Scan for the cell matching the given text and deliver its [X, Y] coordinate at center. 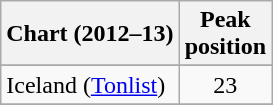
23 [225, 85]
Iceland (Tonlist) [90, 85]
Peakposition [225, 34]
Chart (2012–13) [90, 34]
